Scan for the cell matching the given text and deliver its (X, Y) coordinate at center. 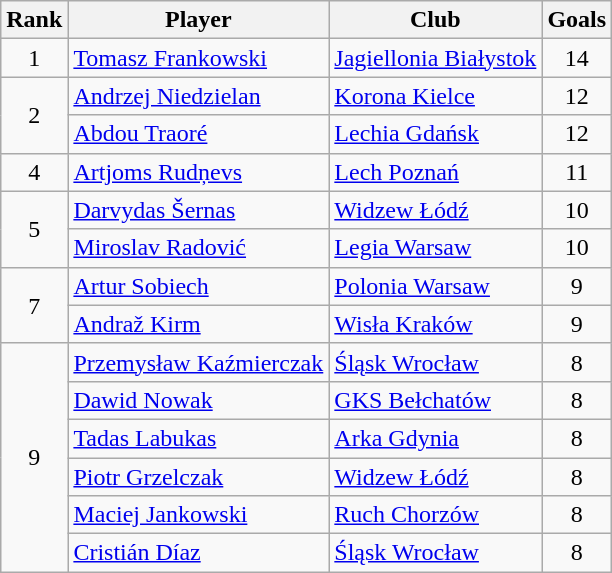
5 (34, 229)
Andraž Kirm (198, 324)
4 (34, 172)
Cristián Díaz (198, 553)
Lechia Gdańsk (436, 134)
Artur Sobiech (198, 286)
Piotr Grzelczak (198, 477)
Tomasz Frankowski (198, 58)
Przemysław Kaźmierczak (198, 362)
14 (577, 58)
Arka Gdynia (436, 438)
GKS Bełchatów (436, 400)
Lech Poznań (436, 172)
Rank (34, 20)
Polonia Warsaw (436, 286)
Andrzej Niedzielan (198, 96)
7 (34, 305)
Club (436, 20)
Legia Warsaw (436, 248)
Wisła Kraków (436, 324)
Korona Kielce (436, 96)
Jagiellonia Białystok (436, 58)
Tadas Labukas (198, 438)
Dawid Nowak (198, 400)
1 (34, 58)
Maciej Jankowski (198, 515)
Artjoms Rudņevs (198, 172)
Player (198, 20)
Goals (577, 20)
Darvydas Šernas (198, 210)
Abdou Traoré (198, 134)
11 (577, 172)
2 (34, 115)
Miroslav Radović (198, 248)
Ruch Chorzów (436, 515)
